Output the [x, y] coordinate of the center of the cell containing the given text.  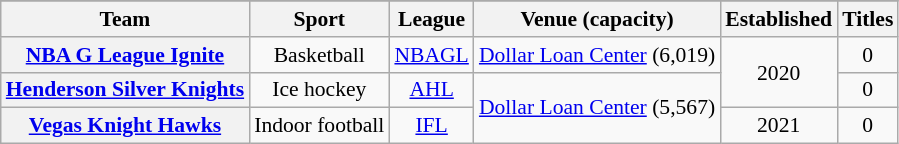
Titles [868, 19]
Indoor football [319, 126]
IFL [431, 126]
Sport [319, 19]
Ice hockey [319, 90]
2020 [778, 72]
Dollar Loan Center (5,567) [597, 108]
AHL [431, 90]
NBAGL [431, 55]
Team [125, 19]
Vegas Knight Hawks [125, 126]
Basketball [319, 55]
Established [778, 19]
Venue (capacity) [597, 19]
League [431, 19]
Henderson Silver Knights [125, 90]
Dollar Loan Center (6,019) [597, 55]
NBA G League Ignite [125, 55]
2021 [778, 126]
